Find where the given text appears and provide that cell's center as [X, Y] coordinate. 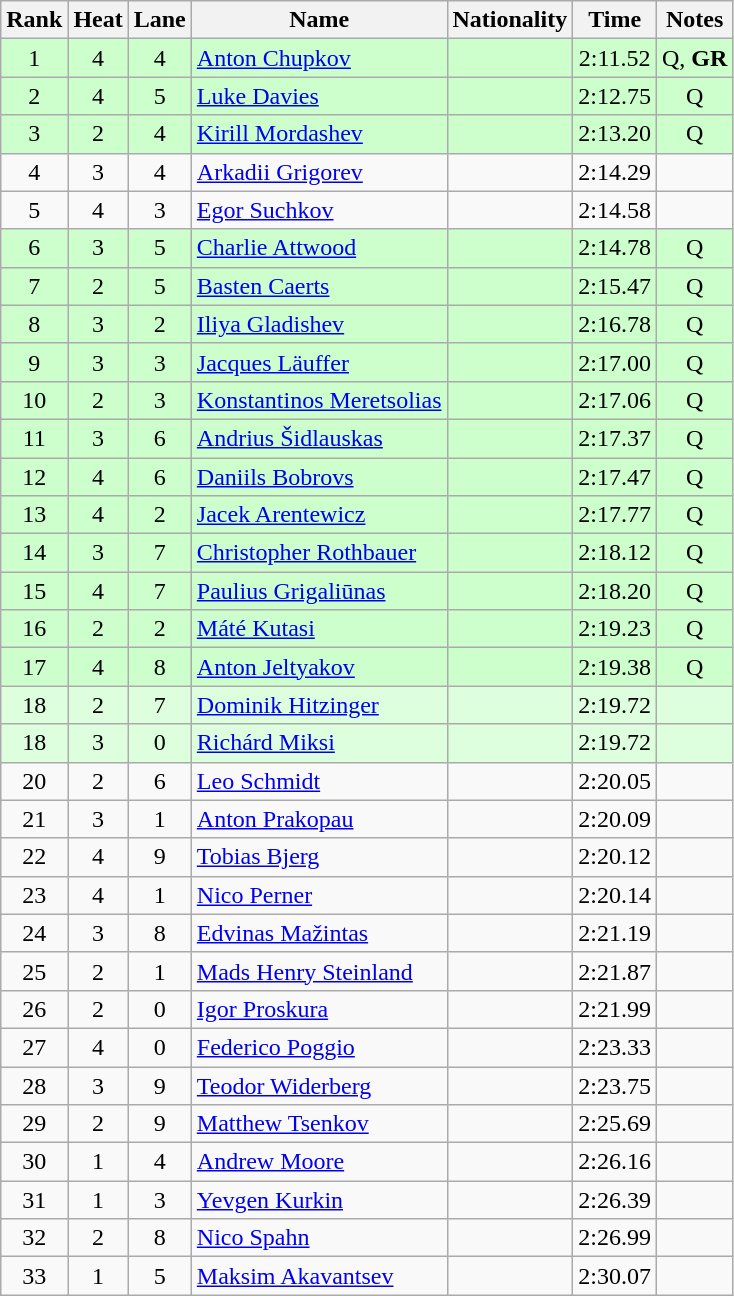
2:19.38 [615, 667]
31 [34, 1200]
Anton Chupkov [319, 58]
2:21.19 [615, 933]
2:15.47 [615, 286]
2:26.99 [615, 1238]
Egor Suchkov [319, 210]
Anton Jeltyakov [319, 667]
Iliya Gladishev [319, 324]
22 [34, 857]
24 [34, 933]
Konstantinos Meretsolias [319, 400]
Rank [34, 20]
32 [34, 1238]
Matthew Tsenkov [319, 1124]
2:16.78 [615, 324]
2:21.99 [615, 1009]
2:20.14 [615, 895]
Lane [160, 20]
25 [34, 971]
Q, GR [694, 58]
2:25.69 [615, 1124]
Jacques Läuffer [319, 362]
2:12.75 [615, 96]
10 [34, 400]
Yevgen Kurkin [319, 1200]
20 [34, 781]
Notes [694, 20]
15 [34, 591]
26 [34, 1009]
2:17.00 [615, 362]
Anton Prakopau [319, 819]
2:18.20 [615, 591]
Mads Henry Steinland [319, 971]
2:21.87 [615, 971]
Luke Davies [319, 96]
Basten Caerts [319, 286]
Time [615, 20]
27 [34, 1047]
Dominik Hitzinger [319, 705]
Nico Perner [319, 895]
Jacek Arentewicz [319, 515]
2:11.52 [615, 58]
13 [34, 515]
Nico Spahn [319, 1238]
Edvinas Mažintas [319, 933]
30 [34, 1162]
2:18.12 [615, 553]
Christopher Rothbauer [319, 553]
2:17.77 [615, 515]
Heat [98, 20]
11 [34, 438]
17 [34, 667]
12 [34, 477]
16 [34, 629]
Daniils Bobrovs [319, 477]
2:30.07 [615, 1276]
2:23.33 [615, 1047]
28 [34, 1085]
Tobias Bjerg [319, 857]
2:14.78 [615, 248]
Nationality [510, 20]
29 [34, 1124]
2:13.20 [615, 134]
14 [34, 553]
21 [34, 819]
2:20.12 [615, 857]
Leo Schmidt [319, 781]
2:17.47 [615, 477]
2:14.58 [615, 210]
Paulius Grigaliūnas [319, 591]
Federico Poggio [319, 1047]
2:26.39 [615, 1200]
Charlie Attwood [319, 248]
Máté Kutasi [319, 629]
Igor Proskura [319, 1009]
2:20.09 [615, 819]
2:26.16 [615, 1162]
23 [34, 895]
Kirill Mordashev [319, 134]
Arkadii Grigorev [319, 172]
Teodor Widerberg [319, 1085]
33 [34, 1276]
2:23.75 [615, 1085]
Andrius Šidlauskas [319, 438]
2:20.05 [615, 781]
2:14.29 [615, 172]
Name [319, 20]
2:17.37 [615, 438]
Andrew Moore [319, 1162]
Maksim Akavantsev [319, 1276]
2:17.06 [615, 400]
2:19.23 [615, 629]
Richárd Miksi [319, 743]
